Locate the cell with the specified text and output its (x, y) center coordinate. 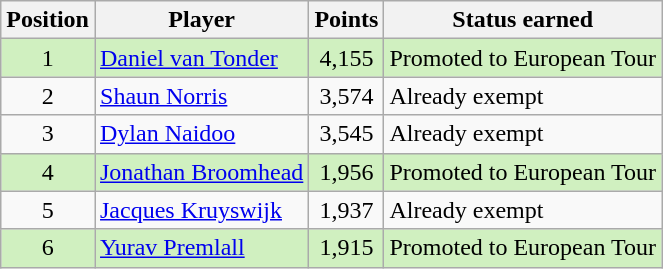
6 (48, 248)
1 (48, 58)
Jonathan Broomhead (201, 172)
Dylan Naidoo (201, 134)
Player (201, 20)
4,155 (346, 58)
Yurav Premlall (201, 248)
Points (346, 20)
Daniel van Tonder (201, 58)
Jacques Kruyswijk (201, 210)
3,545 (346, 134)
1,937 (346, 210)
5 (48, 210)
2 (48, 96)
4 (48, 172)
3,574 (346, 96)
Position (48, 20)
Shaun Norris (201, 96)
3 (48, 134)
Status earned (523, 20)
1,956 (346, 172)
1,915 (346, 248)
